Pinpoint the cell where the given text exists, returning its [X, Y] midpoint coordinate. 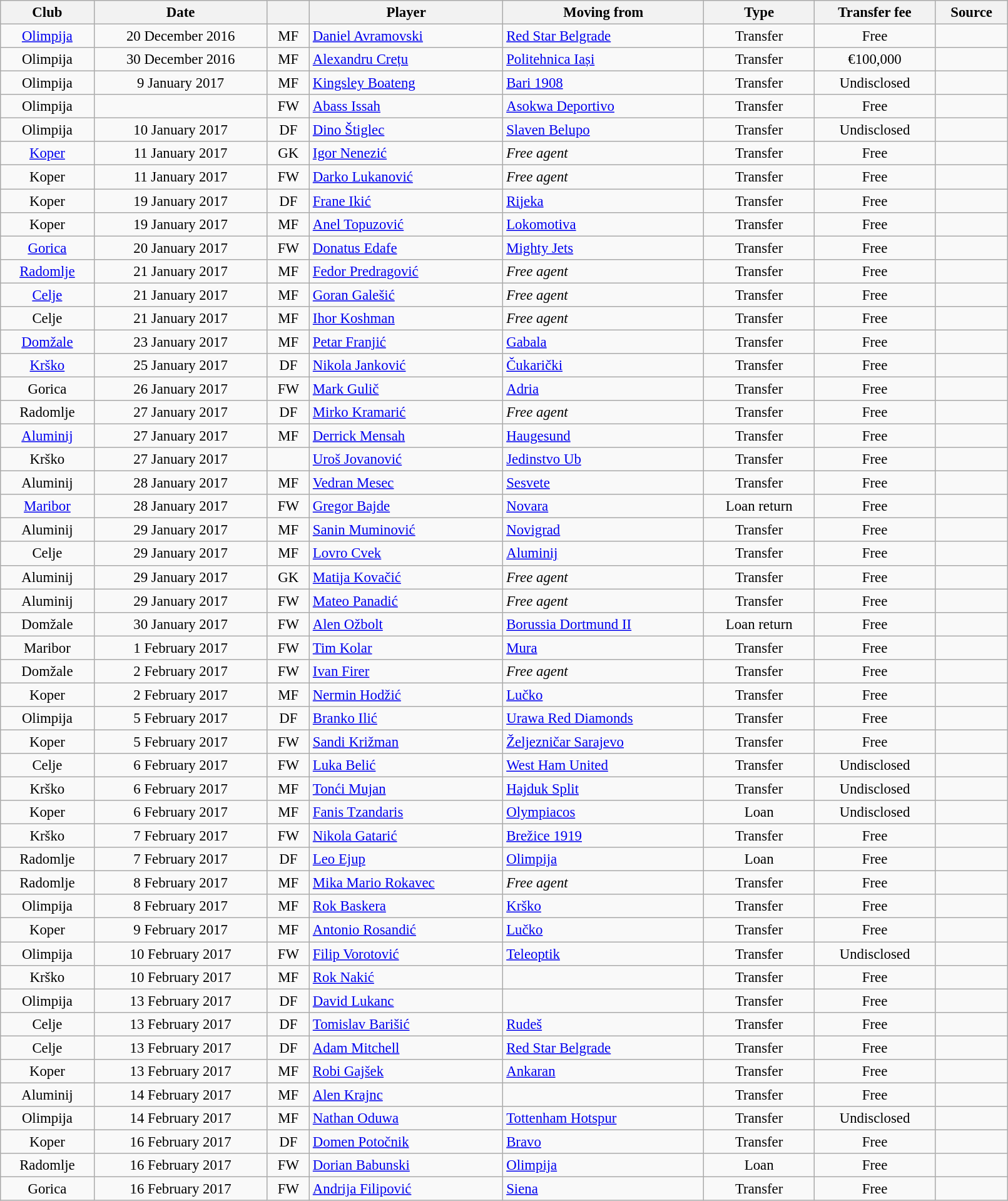
Robi Gajšek [407, 1071]
Rudeš [603, 1024]
Lokomotiva [603, 224]
Ihor Koshman [407, 319]
Darko Lukanović [407, 177]
Matija Kovačić [407, 577]
Tonći Mujan [407, 789]
Mika Mario Rokavec [407, 883]
Asokwa Deportivo [603, 106]
Club [48, 13]
Čukarički [603, 365]
Brežice 1919 [603, 836]
Adam Mitchell [407, 1048]
Rok Nakić [407, 977]
Rijeka [603, 201]
West Ham United [603, 765]
Igor Nenezić [407, 153]
10 January 2017 [180, 130]
Source [971, 13]
Andrija Filipović [407, 1189]
Date [180, 13]
Hajduk Split [603, 789]
David Lukanc [407, 1001]
Siena [603, 1189]
Mateo Panadić [407, 601]
Filip Vorotović [407, 954]
Antonio Rosandić [407, 930]
Borussia Dortmund II [603, 624]
Gregor Bajde [407, 506]
Nikola Janković [407, 365]
Mark Gulič [407, 389]
Abass Issah [407, 106]
Uroš Jovanović [407, 459]
Leo Ejup [407, 859]
Derrick Mensah [407, 436]
Player [407, 13]
Transfer fee [875, 13]
Haugesund [603, 436]
Donatus Edafe [407, 248]
20 December 2016 [180, 36]
9 January 2017 [180, 83]
Adria [603, 389]
Fanis Tzandaris [407, 812]
Bari 1908 [603, 83]
Vedran Mesec [407, 483]
Daniel Avramovski [407, 36]
23 January 2017 [180, 342]
Olympiacos [603, 812]
Gabala [603, 342]
Nermin Hodžić [407, 695]
30 January 2017 [180, 624]
Jedinstvo Ub [603, 459]
Slaven Belupo [603, 130]
€100,000 [875, 59]
Frane Ikić [407, 201]
Teleoptik [603, 954]
Tim Kolar [407, 648]
Sanin Muminović [407, 530]
Dino Štiglec [407, 130]
Petar Franjić [407, 342]
Alen Ožbolt [407, 624]
9 February 2017 [180, 930]
Sandi Križman [407, 742]
30 December 2016 [180, 59]
Kingsley Boateng [407, 83]
Fedor Predragović [407, 271]
20 January 2017 [180, 248]
Bravo [603, 1142]
Domen Potočnik [407, 1142]
Lovro Cvek [407, 554]
Tomislav Barišić [407, 1024]
Moving from [603, 13]
Urawa Red Diamonds [603, 718]
26 January 2017 [180, 389]
Type [760, 13]
Mirko Kramarić [407, 412]
Ivan Firer [407, 672]
Goran Galešić [407, 295]
Tottenham Hotspur [603, 1118]
Mighty Jets [603, 248]
Mura [603, 648]
Sesvete [603, 483]
Politehnica Iași [603, 59]
1 February 2017 [180, 648]
Novara [603, 506]
Nathan Oduwa [407, 1118]
Nikola Gatarić [407, 836]
Branko Ilić [407, 718]
Ankaran [603, 1071]
Alen Krajnc [407, 1095]
Dorian Babunski [407, 1165]
Anel Topuzović [407, 224]
Alexandru Crețu [407, 59]
Luka Belić [407, 765]
Rok Baskera [407, 907]
Željezničar Sarajevo [603, 742]
Novigrad [603, 530]
25 January 2017 [180, 365]
